Capture the cell that displays the provided text and extract its [X, Y] central coordinate. 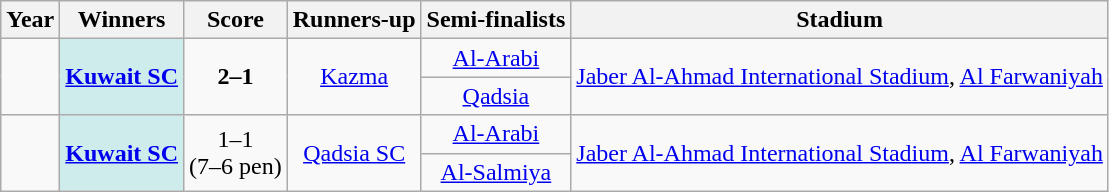
Year [30, 20]
Qadsia SC [354, 153]
Qadsia [496, 96]
2–1 [236, 77]
Runners-up [354, 20]
Score [236, 20]
Winners [122, 20]
1–1 (7–6 pen) [236, 153]
Al-Salmiya [496, 172]
Semi-finalists [496, 20]
Stadium [840, 20]
Kazma [354, 77]
